Determine the (X, Y) coordinate at the center of the cell enclosing the given text.  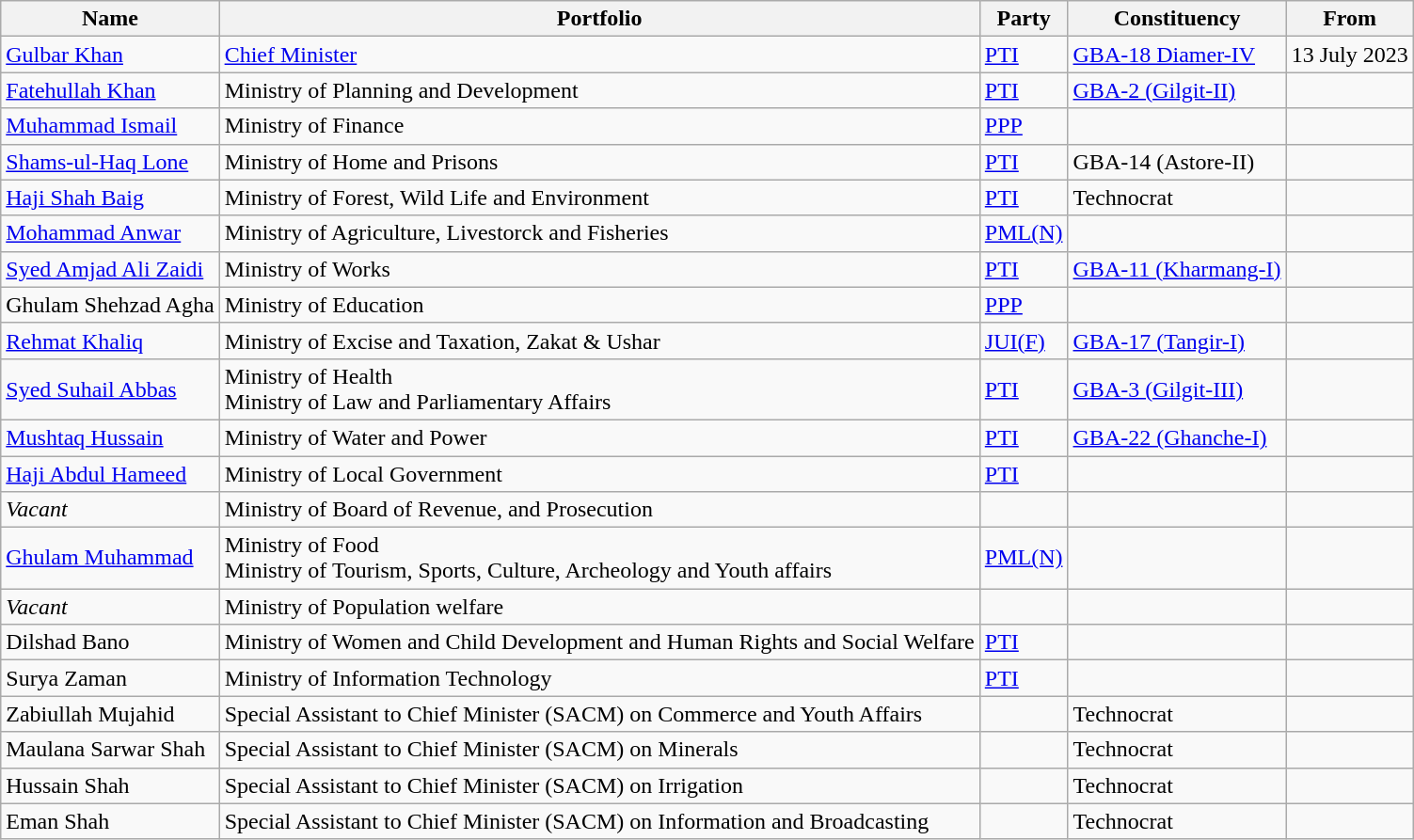
Ministry of Women and Child Development and Human Rights and Social Welfare (599, 642)
Fatehullah Khan (110, 90)
GBA-3 (Gilgit-III) (1177, 389)
Ministry of Agriculture, Livestorck and Fisheries (599, 233)
From (1349, 19)
Ministry of Education (599, 305)
Surya Zaman (110, 678)
Syed Amjad Ali Zaidi (110, 269)
JUI(F) (1024, 341)
13 July 2023 (1349, 55)
Ministry of Forest, Wild Life and Environment (599, 198)
Special Assistant to Chief Minister (SACM) on Information and Broadcasting (599, 821)
Chief Minister (599, 55)
Ministry of Population welfare (599, 607)
Constituency (1177, 19)
GBA-14 (Astore-II) (1177, 162)
Haji Shah Baig (110, 198)
Ministry of HealthMinistry of Law and Parliamentary Affairs (599, 389)
Rehmat Khaliq (110, 341)
Ministry of Information Technology (599, 678)
Mushtaq Hussain (110, 437)
Shams-ul-Haq Lone (110, 162)
Special Assistant to Chief Minister (SACM) on Commerce and Youth Affairs (599, 714)
Ministry of Finance (599, 126)
Party (1024, 19)
Ghulam Shehzad Agha (110, 305)
Ministry of Local Government (599, 473)
Hussain Shah (110, 785)
GBA-22 (Ghanche-I) (1177, 437)
Ministry of Works (599, 269)
GBA-11 (Kharmang-I) (1177, 269)
Ghulam Muhammad (110, 559)
Ministry of Home and Prisons (599, 162)
Ministry of Water and Power (599, 437)
Special Assistant to Chief Minister (SACM) on Irrigation (599, 785)
Ministry of Excise and Taxation, Zakat & Ushar (599, 341)
Dilshad Bano (110, 642)
Ministry of Planning and Development (599, 90)
GBA-2 (Gilgit-II) (1177, 90)
Maulana Sarwar Shah (110, 750)
Eman Shah (110, 821)
Gulbar Khan (110, 55)
Ministry of FoodMinistry of Tourism, Sports, Culture, Archeology and Youth affairs (599, 559)
Muhammad Ismail (110, 126)
Syed Suhail Abbas (110, 389)
Zabiullah Mujahid (110, 714)
Name (110, 19)
Special Assistant to Chief Minister (SACM) on Minerals (599, 750)
Ministry of Board of Revenue, and Prosecution (599, 510)
GBA-17 (Tangir-I) (1177, 341)
Mohammad Anwar (110, 233)
Portfolio (599, 19)
GBA-18 Diamer-IV (1177, 55)
Haji Abdul Hameed (110, 473)
